Pinpoint the cell where the given text exists, returning its (x, y) midpoint coordinate. 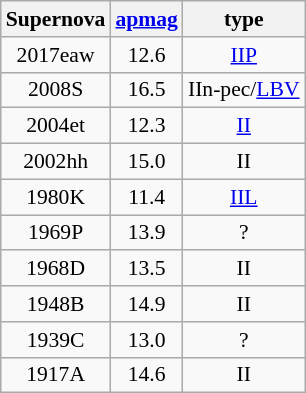
IIL (244, 197)
14.6 (146, 375)
15.0 (146, 162)
1948B (56, 304)
type (244, 19)
12.3 (146, 126)
16.5 (146, 90)
1968D (56, 269)
apmag (146, 19)
2002hh (56, 162)
14.9 (146, 304)
2017eaw (56, 55)
11.4 (146, 197)
13.5 (146, 269)
IIn-pec/LBV (244, 90)
12.6 (146, 55)
1939C (56, 340)
2008S (56, 90)
2004et (56, 126)
1980K (56, 197)
13.9 (146, 233)
1969P (56, 233)
1917A (56, 375)
Supernova (56, 19)
13.0 (146, 340)
IIP (244, 55)
